Scan for the cell matching the given text and deliver its (x, y) coordinate at center. 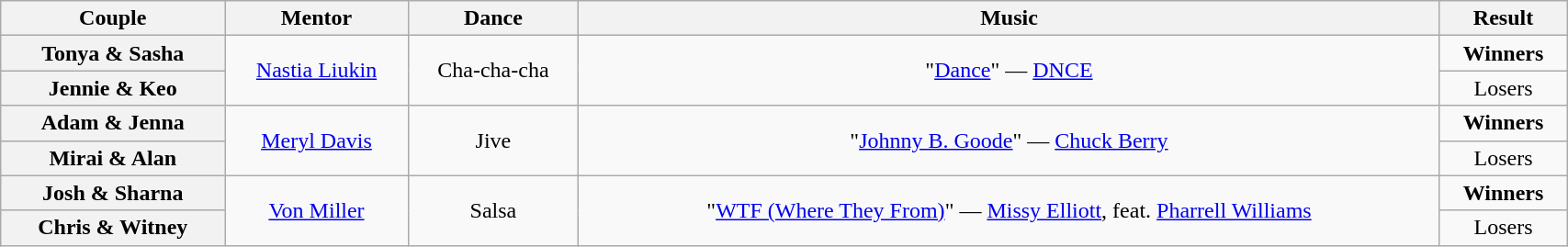
"Johnny B. Goode" — Chuck Berry (1010, 140)
Salsa (492, 210)
Tonya & Sasha (113, 53)
Result (1503, 18)
"WTF (Where They From)" — Missy Elliott, feat. Pharrell Williams (1010, 210)
Mentor (316, 18)
"Dance" — DNCE (1010, 71)
Mirai & Alan (113, 158)
Nastia Liukin (316, 71)
Adam & Jenna (113, 123)
Jive (492, 140)
Chris & Witney (113, 228)
Couple (113, 18)
Cha-cha-cha (492, 71)
Josh & Sharna (113, 193)
Von Miller (316, 210)
Meryl Davis (316, 140)
Music (1010, 18)
Jennie & Keo (113, 88)
Dance (492, 18)
